Capture the cell that displays the provided text and extract its (x, y) central coordinate. 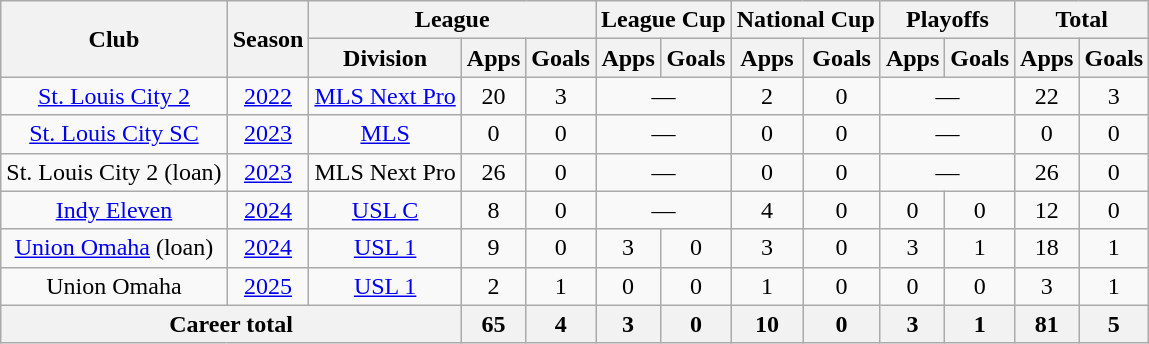
Career total (232, 324)
81 (1047, 324)
10 (767, 324)
National Cup (806, 20)
18 (1047, 248)
St. Louis City SC (114, 134)
Total (1082, 20)
Union Omaha (loan) (114, 248)
9 (493, 248)
Season (268, 39)
Union Omaha (114, 286)
Club (114, 39)
22 (1047, 96)
Indy Eleven (114, 210)
2022 (268, 96)
20 (493, 96)
2025 (268, 286)
League (452, 20)
8 (493, 210)
St. Louis City 2 (114, 96)
12 (1047, 210)
Playoffs (947, 20)
Division (385, 58)
5 (1114, 324)
St. Louis City 2 (loan) (114, 172)
USL C (385, 210)
MLS (385, 134)
League Cup (664, 20)
65 (493, 324)
